Pinpoint the cell where the given text exists, returning its [X, Y] midpoint coordinate. 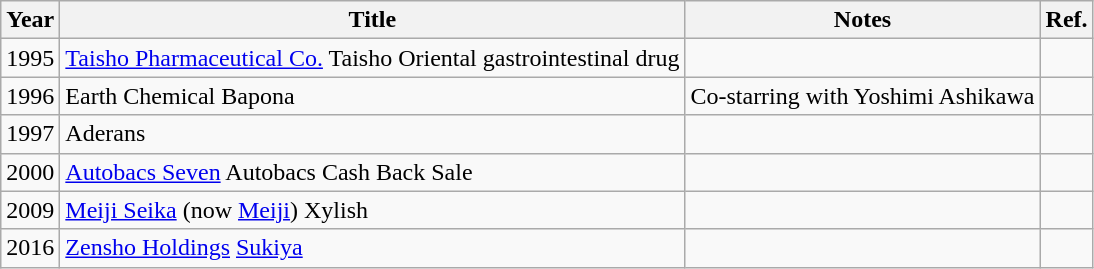
1995 [30, 58]
Notes [862, 20]
1996 [30, 96]
Earth Chemical Bapona [372, 96]
2000 [30, 172]
2016 [30, 248]
Aderans [372, 134]
Co-starring with Yoshimi Ashikawa [862, 96]
2009 [30, 210]
Title [372, 20]
Meiji Seika (now Meiji) Xylish [372, 210]
1997 [30, 134]
Zensho Holdings Sukiya [372, 248]
Autobacs Seven Autobacs Cash Back Sale [372, 172]
Year [30, 20]
Ref. [1066, 20]
Taisho Pharmaceutical Co. Taisho Oriental gastrointestinal drug [372, 58]
